From the cell containing the given text, extract its center point as [X, Y] coordinate. 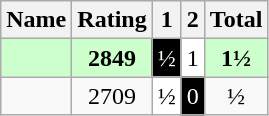
0 [192, 96]
2849 [112, 58]
Total [236, 20]
1½ [236, 58]
2 [192, 20]
2709 [112, 96]
Rating [112, 20]
Name [36, 20]
